Locate the cell with the specified text and output its (x, y) center coordinate. 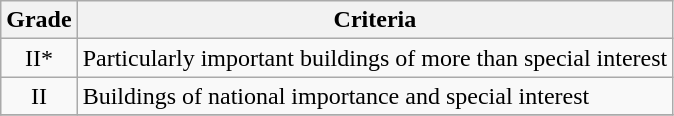
Grade (39, 20)
II (39, 96)
Criteria (375, 20)
II* (39, 58)
Buildings of national importance and special interest (375, 96)
Particularly important buildings of more than special interest (375, 58)
